Locate the cell with the specified text and output its (x, y) center coordinate. 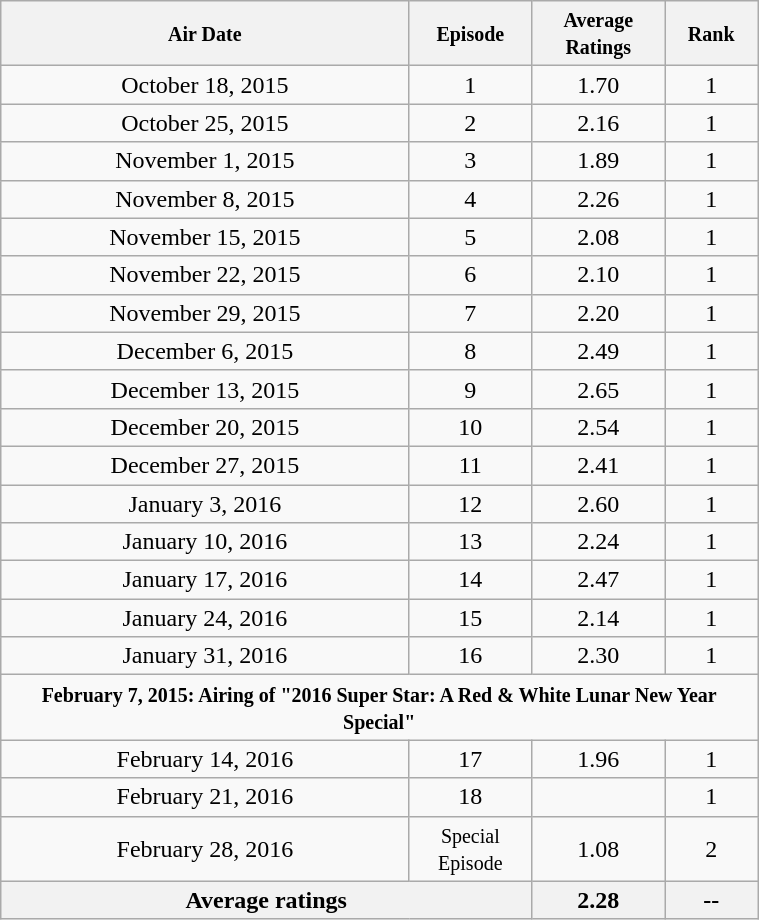
8 (470, 351)
14 (470, 580)
November 29, 2015 (205, 313)
December 20, 2015 (205, 427)
December 13, 2015 (205, 389)
1.96 (598, 759)
3 (470, 161)
February 28, 2016 (205, 848)
12 (470, 503)
November 22, 2015 (205, 275)
Average Ratings (598, 34)
2.10 (598, 275)
Rank (712, 34)
2.65 (598, 389)
2.20 (598, 313)
Air Date (205, 34)
13 (470, 542)
-- (712, 900)
6 (470, 275)
17 (470, 759)
November 1, 2015 (205, 161)
2.47 (598, 580)
Average ratings (266, 900)
January 3, 2016 (205, 503)
2.26 (598, 199)
December 27, 2015 (205, 465)
9 (470, 389)
2.16 (598, 123)
January 31, 2016 (205, 656)
2.24 (598, 542)
October 25, 2015 (205, 123)
18 (470, 797)
December 6, 2015 (205, 351)
5 (470, 237)
2.49 (598, 351)
November 15, 2015 (205, 237)
1.08 (598, 848)
November 8, 2015 (205, 199)
October 18, 2015 (205, 85)
2.08 (598, 237)
11 (470, 465)
10 (470, 427)
16 (470, 656)
February 7, 2015: Airing of "2016 Super Star: A Red & White Lunar New Year Special" (380, 708)
January 10, 2016 (205, 542)
2.14 (598, 618)
February 21, 2016 (205, 797)
Special Episode (470, 848)
2.30 (598, 656)
2.60 (598, 503)
4 (470, 199)
7 (470, 313)
2.54 (598, 427)
Episode (470, 34)
2.41 (598, 465)
1.89 (598, 161)
January 24, 2016 (205, 618)
1.70 (598, 85)
February 14, 2016 (205, 759)
January 17, 2016 (205, 580)
2.28 (598, 900)
15 (470, 618)
